Provide the (x, y) coordinate of the cell's center where the given text is located.  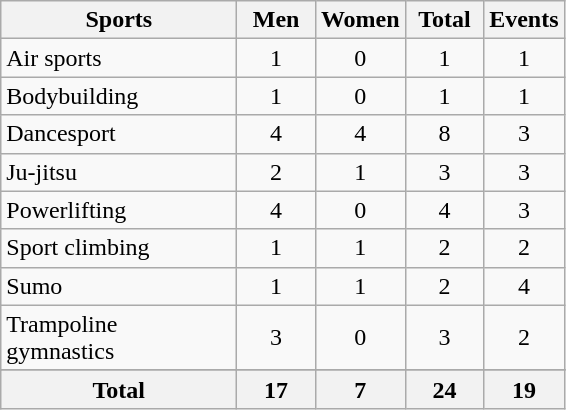
Dancesport (119, 134)
19 (524, 389)
Sumo (119, 286)
Women (360, 20)
Air sports (119, 58)
Sports (119, 20)
Trampoline gymnastics (119, 338)
Events (524, 20)
7 (360, 389)
Ju-jitsu (119, 172)
8 (444, 134)
Bodybuilding (119, 96)
Men (276, 20)
Sport climbing (119, 248)
24 (444, 389)
Powerlifting (119, 210)
17 (276, 389)
